Identify which cell holds the provided text, then report its (x, y) central coordinate. 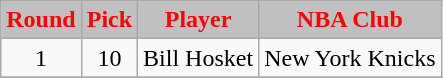
10 (109, 58)
Bill Hosket (198, 58)
NBA Club (350, 20)
Round (41, 20)
1 (41, 58)
Pick (109, 20)
New York Knicks (350, 58)
Player (198, 20)
